Capture the cell that displays the provided text and extract its (x, y) central coordinate. 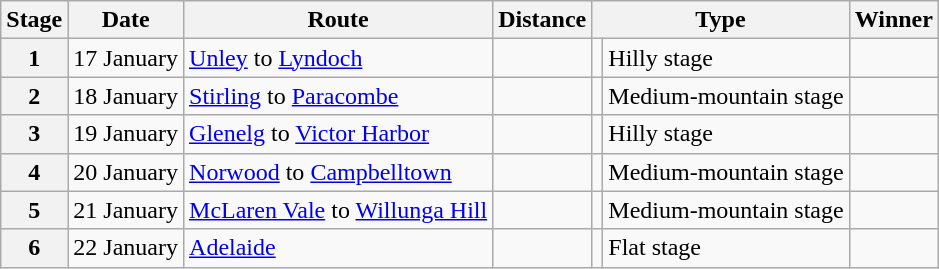
17 January (126, 58)
Date (126, 20)
6 (34, 248)
Stirling to Paracombe (338, 96)
Distance (542, 20)
Stage (34, 20)
Norwood to Campbelltown (338, 172)
3 (34, 134)
Route (338, 20)
Glenelg to Victor Harbor (338, 134)
20 January (126, 172)
5 (34, 210)
1 (34, 58)
2 (34, 96)
McLaren Vale to Willunga Hill (338, 210)
19 January (126, 134)
21 January (126, 210)
Type (720, 20)
Adelaide (338, 248)
Unley to Lyndoch (338, 58)
4 (34, 172)
18 January (126, 96)
Flat stage (726, 248)
Winner (894, 20)
22 January (126, 248)
